Scan for the cell matching the given text and deliver its [X, Y] coordinate at center. 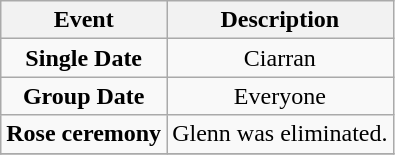
Single Date [84, 58]
Glenn was eliminated. [280, 134]
Ciarran [280, 58]
Event [84, 20]
Everyone [280, 96]
Rose ceremony [84, 134]
Description [280, 20]
Group Date [84, 96]
